Scan for the cell matching the given text and deliver its (X, Y) coordinate at center. 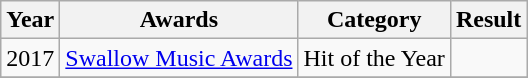
Result (488, 20)
Swallow Music Awards (179, 58)
Category (374, 20)
2017 (30, 58)
Hit of the Year (374, 58)
Awards (179, 20)
Year (30, 20)
